Provide the [X, Y] coordinate of the cell's center where the given text is located.  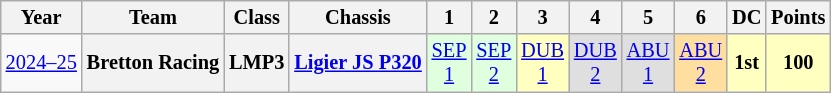
5 [648, 17]
100 [798, 63]
Year [42, 17]
Points [798, 17]
LMP3 [256, 63]
1st [746, 63]
Team [153, 17]
Class [256, 17]
SEP2 [494, 63]
Ligier JS P320 [358, 63]
SEP1 [450, 63]
Chassis [358, 17]
3 [542, 17]
DUB2 [596, 63]
DC [746, 17]
2 [494, 17]
2024–25 [42, 63]
4 [596, 17]
ABU1 [648, 63]
6 [700, 17]
Bretton Racing [153, 63]
1 [450, 17]
ABU2 [700, 63]
DUB1 [542, 63]
